Determine the (X, Y) coordinate at the center of the cell enclosing the given text.  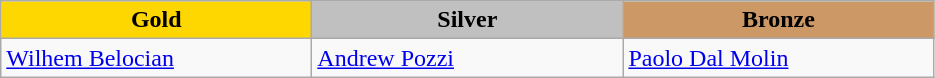
Wilhem Belocian (156, 58)
Silver (468, 20)
Andrew Pozzi (468, 58)
Gold (156, 20)
Paolo Dal Molin (778, 58)
Bronze (778, 20)
